Determine the [X, Y] coordinate at the center of the cell enclosing the given text.  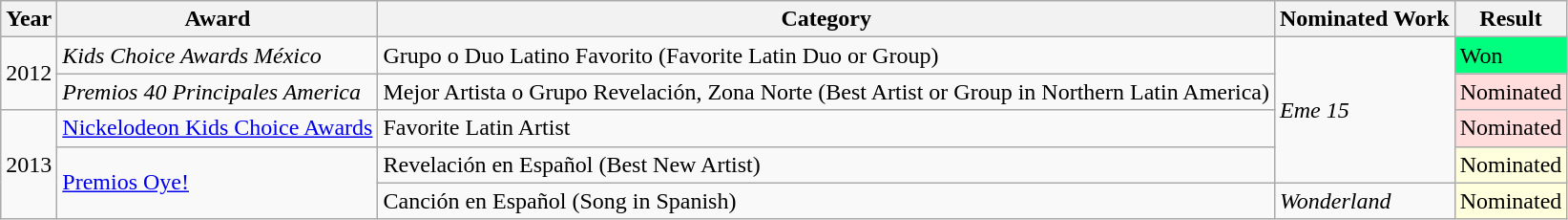
Category [826, 19]
Wonderland [1365, 201]
Favorite Latin Artist [826, 128]
Nominated Work [1365, 19]
Grupo o Duo Latino Favorito (Favorite Latin Duo or Group) [826, 55]
Revelación en Español (Best New Artist) [826, 165]
Result [1511, 19]
2013 [29, 165]
Premios Oye! [218, 183]
Nickelodeon Kids Choice Awards [218, 128]
Kids Choice Awards México [218, 55]
2012 [29, 74]
Won [1511, 55]
Year [29, 19]
Award [218, 19]
Mejor Artista o Grupo Revelación, Zona Norte (Best Artist or Group in Northern Latin America) [826, 92]
Eme 15 [1365, 110]
Canción en Español (Song in Spanish) [826, 201]
Premios 40 Principales America [218, 92]
